Return (x, y) of the center of cell containing provided text 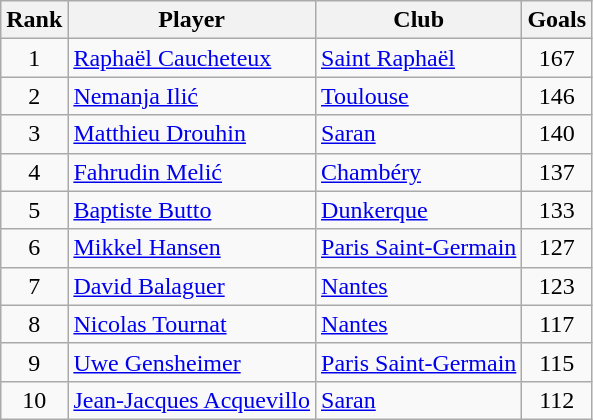
137 (557, 172)
2 (34, 96)
Saint Raphaël (419, 58)
4 (34, 172)
140 (557, 134)
Dunkerque (419, 210)
146 (557, 96)
Rank (34, 20)
Jean-Jacques Acquevillo (192, 400)
3 (34, 134)
123 (557, 286)
112 (557, 400)
117 (557, 324)
5 (34, 210)
Baptiste Butto (192, 210)
Mikkel Hansen (192, 248)
6 (34, 248)
Chambéry (419, 172)
Toulouse (419, 96)
133 (557, 210)
Uwe Gensheimer (192, 362)
David Balaguer (192, 286)
Club (419, 20)
Matthieu Drouhin (192, 134)
Nemanja Ilić (192, 96)
115 (557, 362)
8 (34, 324)
127 (557, 248)
10 (34, 400)
Raphaël Caucheteux (192, 58)
Nicolas Tournat (192, 324)
Player (192, 20)
9 (34, 362)
Goals (557, 20)
7 (34, 286)
1 (34, 58)
167 (557, 58)
Fahrudin Melić (192, 172)
